Return the (x, y) coordinate for the center point of the cell that contains the specified text.  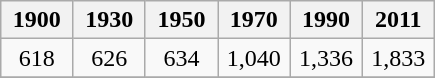
626 (109, 58)
634 (181, 58)
618 (37, 58)
1990 (326, 20)
1900 (37, 20)
1,336 (326, 58)
1950 (181, 20)
1970 (254, 20)
1930 (109, 20)
1,040 (254, 58)
1,833 (398, 58)
2011 (398, 20)
